Scan for the cell matching the given text and deliver its [x, y] coordinate at center. 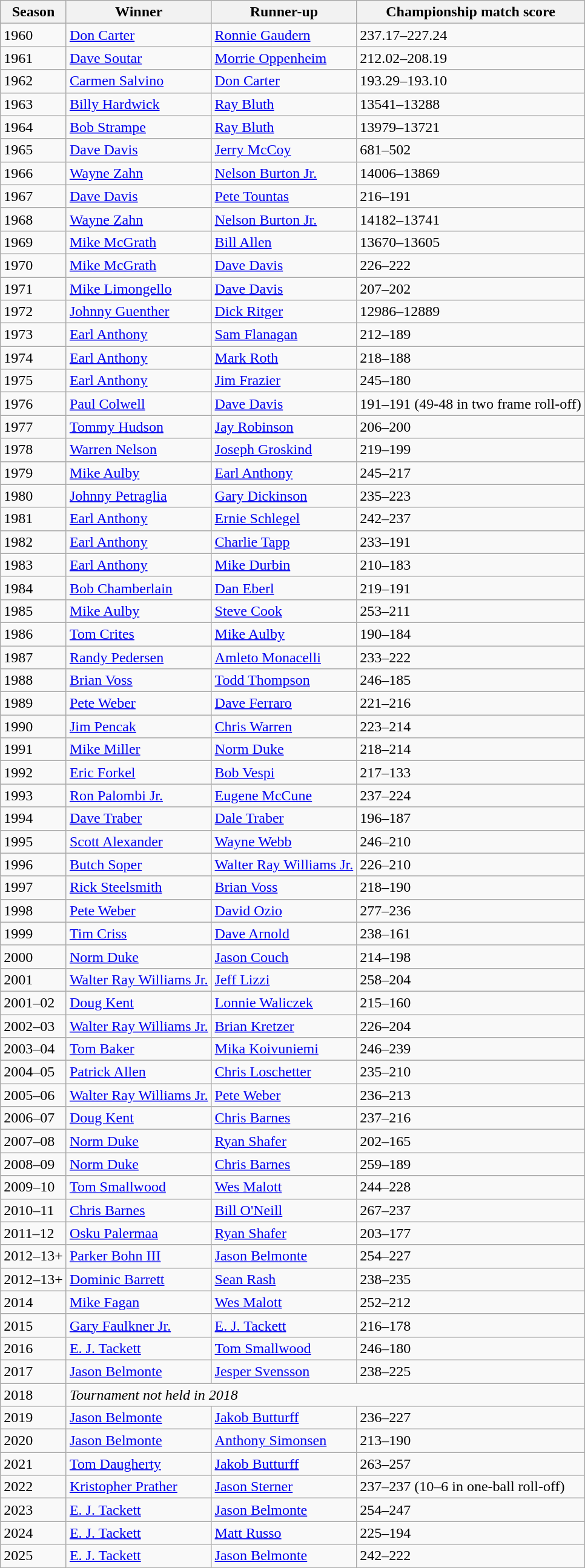
2024 [34, 1533]
Scott Alexander [139, 842]
1983 [34, 565]
Johnny Guenther [139, 312]
12986–12889 [471, 312]
1963 [34, 104]
238–161 [471, 934]
Ernie Schlegel [284, 519]
226–210 [471, 865]
237–237 (10–6 in one-ball roll-off) [471, 1487]
1985 [34, 611]
2000 [34, 957]
1975 [34, 381]
259–189 [471, 1164]
2010–11 [34, 1210]
253–211 [471, 611]
2005–06 [34, 1095]
206–200 [471, 427]
2017 [34, 1371]
1965 [34, 150]
1966 [34, 173]
Anthony Simonsen [284, 1441]
Morrie Oppenheim [284, 58]
263–257 [471, 1464]
1996 [34, 865]
252–212 [471, 1302]
Runner-up [284, 12]
Tom Daugherty [139, 1464]
193.29–193.10 [471, 81]
2021 [34, 1464]
216–178 [471, 1325]
1974 [34, 358]
Ronnie Gaudern [284, 35]
1971 [34, 289]
246–210 [471, 842]
1978 [34, 450]
Joseph Groskind [284, 450]
244–228 [471, 1187]
254–227 [471, 1256]
Season [34, 12]
Mike Limongello [139, 289]
Butch Soper [139, 865]
225–194 [471, 1533]
2009–10 [34, 1187]
1989 [34, 703]
1973 [34, 335]
Dave Arnold [284, 934]
1998 [34, 911]
235–210 [471, 1072]
1969 [34, 242]
Bill Allen [284, 242]
246–185 [471, 680]
1977 [34, 427]
1995 [34, 842]
1984 [34, 588]
Chris Warren [284, 726]
235–223 [471, 496]
Eric Forkel [139, 772]
Jim Frazier [284, 381]
219–199 [471, 450]
218–188 [471, 358]
Amleto Monacelli [284, 657]
David Ozio [284, 911]
Randy Pedersen [139, 657]
Dale Traber [284, 819]
245–180 [471, 381]
Championship match score [471, 12]
Eugene McCune [284, 796]
Dave Ferraro [284, 703]
Billy Hardwick [139, 104]
236–227 [471, 1418]
Tournament not held in 2018 [325, 1394]
237.17–227.24 [471, 35]
1999 [34, 934]
237–216 [471, 1118]
1992 [34, 772]
210–183 [471, 565]
214–198 [471, 957]
Warren Nelson [139, 450]
212.02–208.19 [471, 58]
Tommy Hudson [139, 427]
1988 [34, 680]
1968 [34, 219]
Wayne Webb [284, 842]
1990 [34, 726]
Bob Chamberlain [139, 588]
196–187 [471, 819]
2020 [34, 1441]
2007–08 [34, 1141]
238–235 [471, 1279]
2001–02 [34, 1003]
1987 [34, 657]
277–236 [471, 911]
207–202 [471, 289]
237–224 [471, 796]
215–160 [471, 1003]
1981 [34, 519]
Charlie Tapp [284, 542]
1961 [34, 58]
218–190 [471, 888]
Mike Fagan [139, 1302]
Winner [139, 12]
Rick Steelsmith [139, 888]
213–190 [471, 1441]
233–222 [471, 657]
203–177 [471, 1233]
1997 [34, 888]
191–191 (49-48 in two frame roll-off) [471, 404]
Chris Loschetter [284, 1072]
13541–13288 [471, 104]
1967 [34, 196]
Dave Soutar [139, 58]
Mika Koivuniemi [284, 1049]
14006–13869 [471, 173]
1982 [34, 542]
Tom Baker [139, 1049]
Bob Vespi [284, 772]
Paul Colwell [139, 404]
Bill O'Neill [284, 1210]
Carmen Salvino [139, 81]
Tom Crites [139, 634]
246–239 [471, 1049]
Pete Tountas [284, 196]
216–191 [471, 196]
2011–12 [34, 1233]
1962 [34, 81]
221–216 [471, 703]
Mike Durbin [284, 565]
14182–13741 [471, 219]
2019 [34, 1418]
1991 [34, 749]
2014 [34, 1302]
Matt Russo [284, 1533]
223–214 [471, 726]
1972 [34, 312]
Sam Flanagan [284, 335]
242–237 [471, 519]
Johnny Petraglia [139, 496]
245–217 [471, 473]
2002–03 [34, 1026]
242–222 [471, 1556]
Jason Couch [284, 957]
Mike Miller [139, 749]
Mark Roth [284, 358]
217–133 [471, 772]
Kristopher Prather [139, 1487]
2003–04 [34, 1049]
Jim Pencak [139, 726]
226–222 [471, 265]
1960 [34, 35]
258–204 [471, 980]
2015 [34, 1325]
1970 [34, 265]
190–184 [471, 634]
Lonnie Waliczek [284, 1003]
1976 [34, 404]
2023 [34, 1510]
238–225 [471, 1371]
202–165 [471, 1141]
2001 [34, 980]
2006–07 [34, 1118]
Jesper Svensson [284, 1371]
2025 [34, 1556]
212–189 [471, 335]
Jason Sterner [284, 1487]
Tim Criss [139, 934]
681–502 [471, 150]
218–214 [471, 749]
Dave Traber [139, 819]
267–237 [471, 1210]
Gary Faulkner Jr. [139, 1325]
Bob Strampe [139, 127]
1986 [34, 634]
Dominic Barrett [139, 1279]
236–213 [471, 1095]
Todd Thompson [284, 680]
Jerry McCoy [284, 150]
13979–13721 [471, 127]
Brian Kretzer [284, 1026]
226–204 [471, 1026]
233–191 [471, 542]
13670–13605 [471, 242]
Dan Eberl [284, 588]
Ron Palombi Jr. [139, 796]
Parker Bohn III [139, 1256]
1993 [34, 796]
2022 [34, 1487]
Dick Ritger [284, 312]
246–180 [471, 1348]
1979 [34, 473]
Osku Palermaa [139, 1233]
Patrick Allen [139, 1072]
1980 [34, 496]
2008–09 [34, 1164]
2018 [34, 1394]
2004–05 [34, 1072]
Gary Dickinson [284, 496]
Sean Rash [284, 1279]
Jeff Lizzi [284, 980]
254–247 [471, 1510]
Steve Cook [284, 611]
2016 [34, 1348]
219–191 [471, 588]
Jay Robinson [284, 427]
1994 [34, 819]
1964 [34, 127]
